Scan for the cell matching the given text and deliver its [X, Y] coordinate at center. 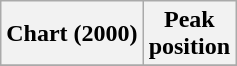
Chart (2000) [72, 34]
Peakposition [189, 34]
